Search for the cell housing the specified text and yield its [X, Y] center coordinate. 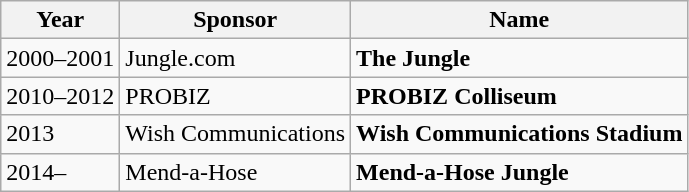
2014– [60, 172]
Wish Communications Stadium [520, 134]
Wish Communications [236, 134]
Name [520, 20]
Mend-a-Hose [236, 172]
Sponsor [236, 20]
Mend-a-Hose Jungle [520, 172]
2000–2001 [60, 58]
PROBIZ Colliseum [520, 96]
The Jungle [520, 58]
2010–2012 [60, 96]
Year [60, 20]
Jungle.com [236, 58]
2013 [60, 134]
PROBIZ [236, 96]
